Pinpoint the cell where the given text exists, returning its (X, Y) midpoint coordinate. 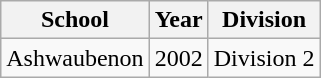
School (75, 20)
Division 2 (264, 58)
Division (264, 20)
Ashwaubenon (75, 58)
Year (178, 20)
2002 (178, 58)
